Return the [x, y] coordinate for the center point of the cell that contains the specified text.  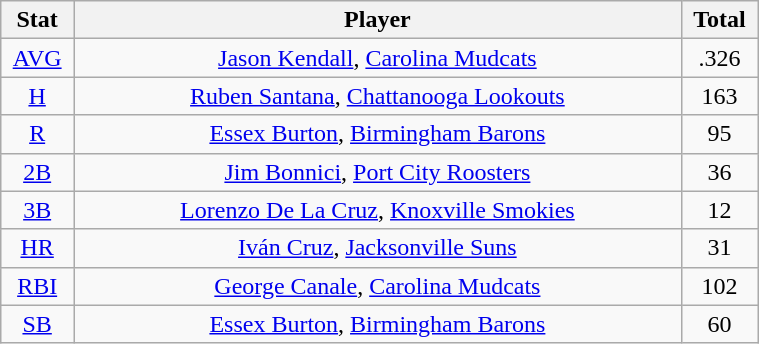
Ruben Santana, Chattanooga Lookouts [378, 96]
AVG [38, 58]
60 [719, 324]
Iván Cruz, Jacksonville Suns [378, 248]
RBI [38, 286]
31 [719, 248]
SB [38, 324]
102 [719, 286]
Stat [38, 20]
3B [38, 210]
George Canale, Carolina Mudcats [378, 286]
163 [719, 96]
Jason Kendall, Carolina Mudcats [378, 58]
Jim Bonnici, Port City Roosters [378, 172]
.326 [719, 58]
Total [719, 20]
Lorenzo De La Cruz, Knoxville Smokies [378, 210]
95 [719, 134]
HR [38, 248]
36 [719, 172]
12 [719, 210]
R [38, 134]
Player [378, 20]
H [38, 96]
2B [38, 172]
